Provide the (x, y) coordinate of the cell's center where the given text is located.  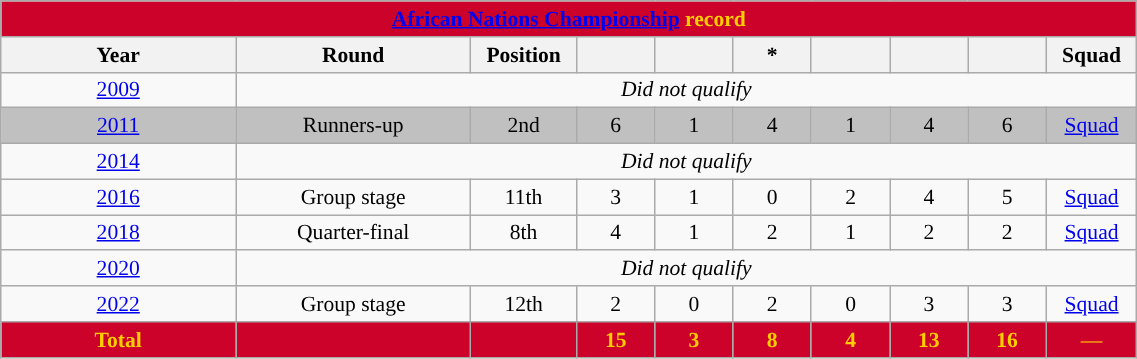
2014 (118, 162)
Runners-up (354, 126)
Position (524, 55)
* (772, 55)
12th (524, 304)
— (1092, 340)
8th (524, 233)
Total (118, 340)
2022 (118, 304)
11th (524, 197)
2018 (118, 233)
15 (616, 340)
Quarter-final (354, 233)
African Nations Championship record (569, 19)
Year (118, 55)
16 (1007, 340)
Round (354, 55)
8 (772, 340)
2020 (118, 269)
2009 (118, 90)
13 (929, 340)
2011 (118, 126)
5 (1007, 197)
2nd (524, 126)
2016 (118, 197)
